From the cell containing the given text, extract its center point as (x, y) coordinate. 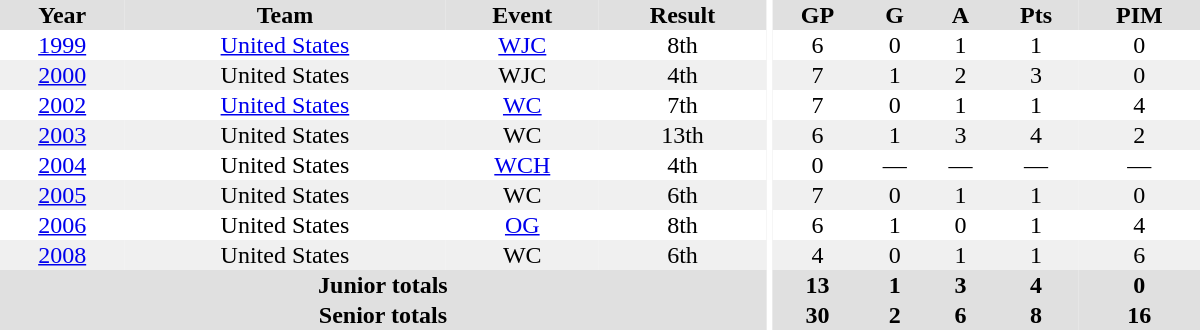
Pts (1036, 15)
13 (818, 285)
Year (62, 15)
13th (682, 135)
G (895, 15)
1999 (62, 45)
Senior totals (383, 315)
OG (522, 225)
A (961, 15)
2008 (62, 255)
2002 (62, 105)
7th (682, 105)
GP (818, 15)
2006 (62, 225)
Junior totals (383, 285)
8 (1036, 315)
2000 (62, 75)
2005 (62, 195)
Event (522, 15)
2003 (62, 135)
Team (284, 15)
16 (1140, 315)
WCH (522, 165)
30 (818, 315)
PIM (1140, 15)
2004 (62, 165)
Result (682, 15)
